Capture the cell that displays the provided text and extract its [x, y] central coordinate. 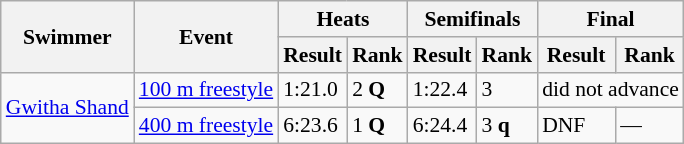
400 m freestyle [206, 126]
Gwitha Shand [68, 108]
1 Q [378, 126]
3 [508, 90]
Final [610, 19]
Event [206, 36]
3 q [508, 126]
6:24.4 [442, 126]
Swimmer [68, 36]
Heats [342, 19]
did not advance [610, 90]
2 Q [378, 90]
— [650, 126]
1:21.0 [312, 90]
Semifinals [472, 19]
6:23.6 [312, 126]
100 m freestyle [206, 90]
1:22.4 [442, 90]
DNF [576, 126]
